Determine the [X, Y] coordinate at the center of the cell enclosing the given text.  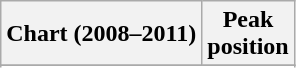
Peakposition [248, 34]
Chart (2008–2011) [102, 34]
